Search for the cell housing the specified text and yield its [X, Y] center coordinate. 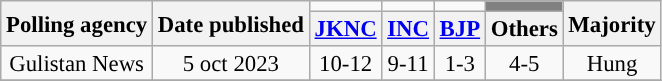
BJP [460, 30]
4-5 [524, 64]
Date published [230, 24]
INC [408, 30]
9-11 [408, 64]
JKNC [346, 30]
Others [524, 30]
Polling agency [77, 24]
Hung [612, 64]
5 oct 2023 [230, 64]
1-3 [460, 64]
Majority [612, 24]
10-12 [346, 64]
Gulistan News [77, 64]
